Identify which cell holds the provided text, then report its [x, y] central coordinate. 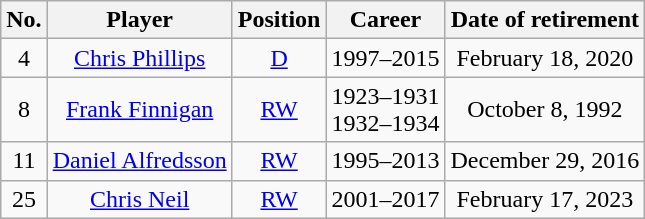
8 [24, 110]
December 29, 2016 [545, 161]
25 [24, 199]
11 [24, 161]
Position [279, 20]
2001–2017 [386, 199]
October 8, 1992 [545, 110]
Daniel Alfredsson [140, 161]
February 17, 2023 [545, 199]
Chris Phillips [140, 58]
Player [140, 20]
1923–19311932–1934 [386, 110]
1997–2015 [386, 58]
Date of retirement [545, 20]
4 [24, 58]
1995–2013 [386, 161]
No. [24, 20]
Frank Finnigan [140, 110]
Chris Neil [140, 199]
February 18, 2020 [545, 58]
D [279, 58]
Career [386, 20]
